Pinpoint the cell where the given text exists, returning its (X, Y) midpoint coordinate. 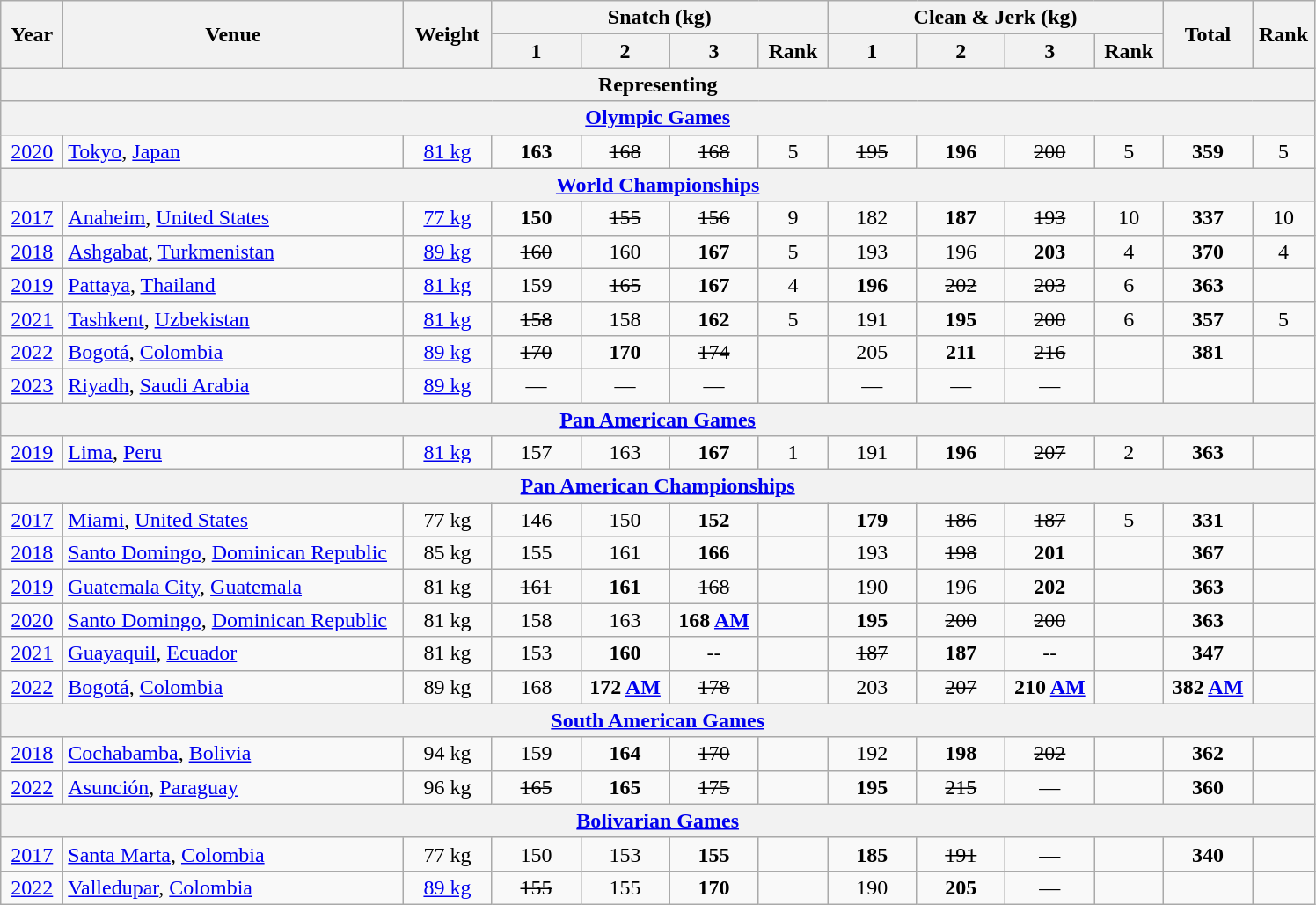
Bolivarian Games (658, 821)
85 kg (447, 553)
9 (793, 218)
162 (714, 318)
166 (714, 553)
192 (873, 754)
211 (961, 352)
216 (1050, 352)
Tokyo, Japan (233, 151)
168 AM (714, 620)
210 AM (1050, 687)
331 (1207, 520)
South American Games (658, 720)
172 AM (625, 687)
Guatemala City, Guatemala (233, 587)
179 (873, 520)
Anaheim, United States (233, 218)
Ashgabat, Turkmenistan (233, 252)
340 (1207, 854)
367 (1207, 553)
157 (537, 453)
Snatch (kg) (660, 18)
186 (961, 520)
164 (625, 754)
Representing (658, 84)
Pattaya, Thailand (233, 285)
Miami, United States (233, 520)
152 (714, 520)
156 (714, 218)
359 (1207, 151)
381 (1207, 352)
Pan American Championships (658, 486)
357 (1207, 318)
Asunción, Paraguay (233, 787)
Pan American Games (658, 420)
Valledupar, Colombia (233, 887)
Weight (447, 34)
362 (1207, 754)
146 (537, 520)
Lima, Peru (233, 453)
Riyadh, Saudi Arabia (233, 385)
Guayaquil, Ecuador (233, 653)
Olympic Games (658, 118)
Cochabamba, Bolivia (233, 754)
Venue (233, 34)
Total (1207, 34)
370 (1207, 252)
347 (1207, 653)
Year (32, 34)
178 (714, 687)
Tashkent, Uzbekistan (233, 318)
2023 (32, 385)
360 (1207, 787)
World Championships (658, 185)
182 (873, 218)
175 (714, 787)
96 kg (447, 787)
94 kg (447, 754)
215 (961, 787)
185 (873, 854)
382 AM (1207, 687)
337 (1207, 218)
Clean & Jerk (kg) (996, 18)
174 (714, 352)
Santa Marta, Colombia (233, 854)
201 (1050, 553)
